Capture the cell that displays the provided text and extract its [X, Y] central coordinate. 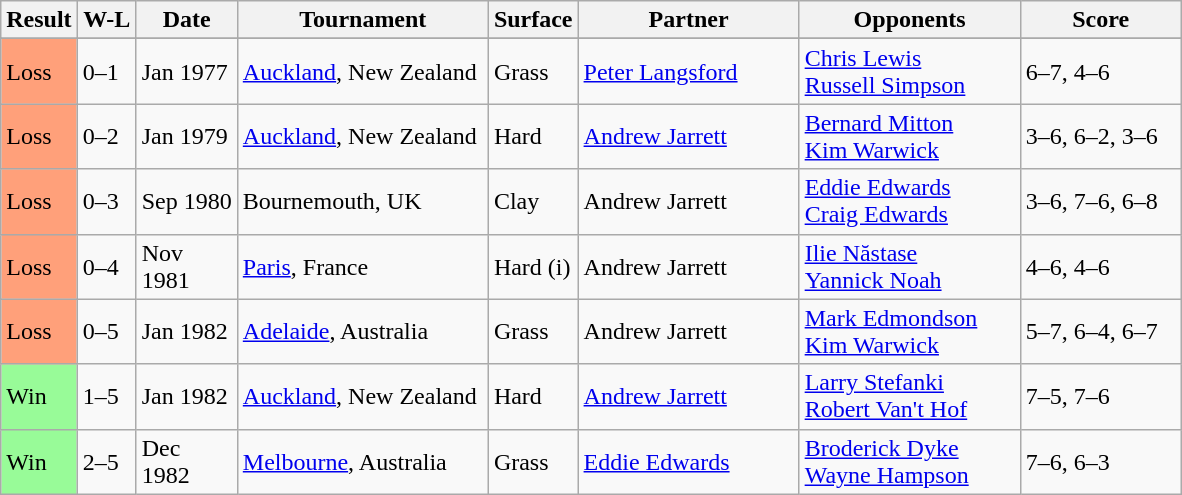
6–7, 4–6 [1100, 72]
0–2 [106, 136]
Paris, France [362, 266]
Peter Langsford [688, 72]
Score [1100, 20]
0–4 [106, 266]
Clay [533, 202]
0–3 [106, 202]
Result [39, 20]
Dec 1982 [186, 462]
4–6, 4–6 [1100, 266]
Larry Stefanki Robert Van't Hof [910, 396]
3–6, 7–6, 6–8 [1100, 202]
5–7, 6–4, 6–7 [1100, 332]
Adelaide, Australia [362, 332]
W-L [106, 20]
Hard (i) [533, 266]
3–6, 6–2, 3–6 [1100, 136]
Ilie Năstase Yannick Noah [910, 266]
Bournemouth, UK [362, 202]
2–5 [106, 462]
7–5, 7–6 [1100, 396]
Melbourne, Australia [362, 462]
Bernard Mitton Kim Warwick [910, 136]
Surface [533, 20]
1–5 [106, 396]
Jan 1979 [186, 136]
7–6, 6–3 [1100, 462]
Eddie Edwards [688, 462]
Broderick Dyke Wayne Hampson [910, 462]
Nov 1981 [186, 266]
Sep 1980 [186, 202]
0–1 [106, 72]
Date [186, 20]
Chris Lewis Russell Simpson [910, 72]
Opponents [910, 20]
Eddie Edwards Craig Edwards [910, 202]
0–5 [106, 332]
Partner [688, 20]
Jan 1977 [186, 72]
Mark Edmondson Kim Warwick [910, 332]
Tournament [362, 20]
